Locate the cell with the specified text and output its [x, y] center coordinate. 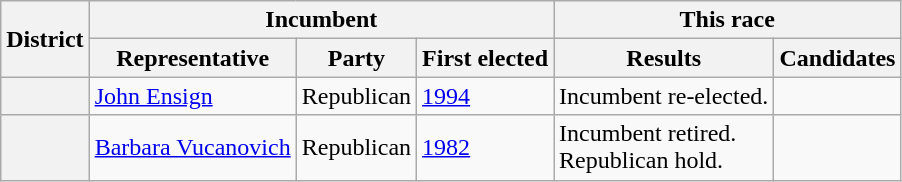
Party [356, 58]
Representative [192, 58]
Barbara Vucanovich [192, 148]
First elected [486, 58]
Results [664, 58]
Incumbent [321, 20]
John Ensign [192, 96]
Candidates [838, 58]
Incumbent retired.Republican hold. [664, 148]
1982 [486, 148]
This race [728, 20]
1994 [486, 96]
Incumbent re-elected. [664, 96]
District [45, 39]
